Detect which cell encompasses the target text, then output its [x, y] center coordinate. 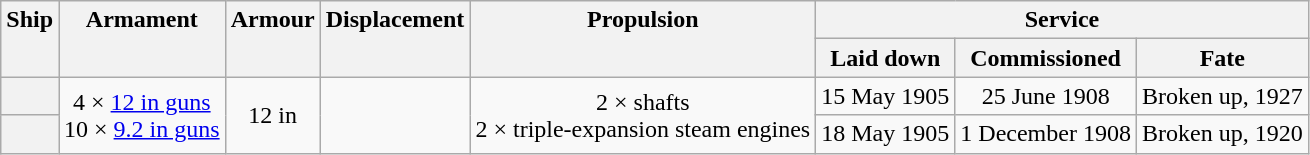
Broken up, 1920 [1222, 134]
Propulsion [643, 39]
Armament [142, 39]
Fate [1222, 58]
15 May 1905 [886, 96]
4 × 12 in guns10 × 9.2 in guns [142, 115]
Broken up, 1927 [1222, 96]
2 × shafts2 × triple-expansion steam engines [643, 115]
Commissioned [1046, 58]
Displacement [395, 39]
Service [1062, 20]
1 December 1908 [1046, 134]
18 May 1905 [886, 134]
25 June 1908 [1046, 96]
Armour [272, 39]
Laid down [886, 58]
Ship [30, 39]
12 in [272, 115]
